Pinpoint the cell where the given text exists, returning its [x, y] midpoint coordinate. 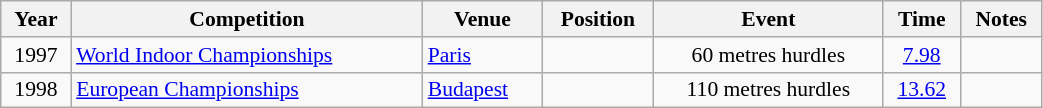
Venue [482, 19]
Time [922, 19]
European Championships [247, 90]
1997 [36, 55]
60 metres hurdles [768, 55]
7.98 [922, 55]
Competition [247, 19]
Budapest [482, 90]
13.62 [922, 90]
Event [768, 19]
1998 [36, 90]
World Indoor Championships [247, 55]
110 metres hurdles [768, 90]
Year [36, 19]
Paris [482, 55]
Notes [1001, 19]
Position [598, 19]
